Output the (X, Y) coordinate of the center of the cell containing the given text.  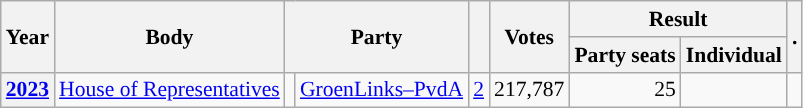
2023 (28, 90)
Party (376, 36)
. (795, 36)
Body (170, 36)
House of Representatives (170, 90)
Result (678, 19)
GroenLinks–PvdA (382, 90)
25 (624, 90)
2 (478, 90)
Party seats (624, 55)
217,787 (529, 90)
Year (28, 36)
Individual (734, 55)
Votes (529, 36)
